For the text-containing cell, return its midpoint in [x, y] coordinate format. 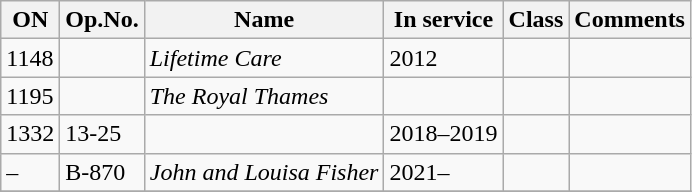
The Royal Thames [264, 96]
ON [30, 20]
– [30, 172]
Class [536, 20]
Lifetime Care [264, 58]
2012 [444, 58]
In service [444, 20]
John and Louisa Fisher [264, 172]
1332 [30, 134]
Op.No. [102, 20]
13-25 [102, 134]
B-870 [102, 172]
2018–2019 [444, 134]
Name [264, 20]
1195 [30, 96]
2021– [444, 172]
Comments [630, 20]
1148 [30, 58]
